Return [x, y] of the center of cell containing provided text 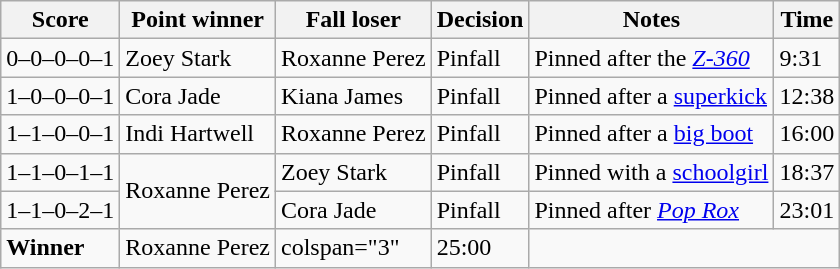
Pinned after a big boot [652, 134]
Decision [480, 20]
18:37 [807, 172]
16:00 [807, 134]
1–1–0–1–1 [60, 172]
12:38 [807, 96]
Fall loser [353, 20]
0–0–0–0–1 [60, 58]
1–1–0–0–1 [60, 134]
Indi Hartwell [198, 134]
Kiana James [353, 96]
9:31 [807, 58]
Pinned after the Z-360 [652, 58]
Notes [652, 20]
Pinned with a schoolgirl [652, 172]
Pinned after Pop Rox [652, 210]
1–1–0–2–1 [60, 210]
Winner [60, 248]
Point winner [198, 20]
Time [807, 20]
25:00 [480, 248]
colspan="3" [353, 248]
Pinned after a superkick [652, 96]
Score [60, 20]
1–0–0–0–1 [60, 96]
23:01 [807, 210]
